Provide the (x, y) coordinate of the cell's center where the given text is located.  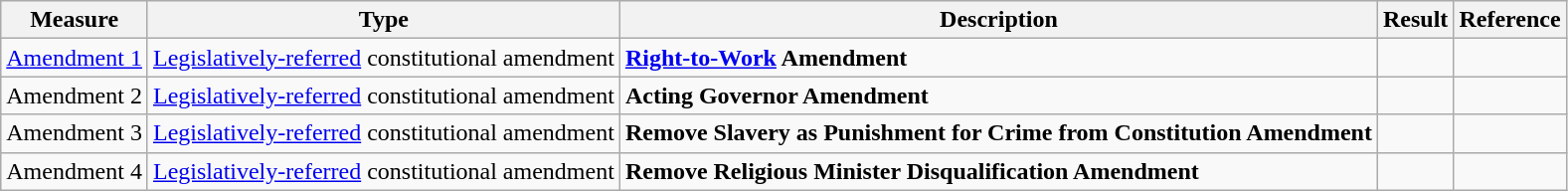
Remove Slavery as Punishment for Crime from Constitution Amendment (998, 133)
Acting Governor Amendment (998, 95)
Remove Religious Minister Disqualification Amendment (998, 171)
Result (1415, 20)
Type (384, 20)
Reference (1509, 20)
Description (998, 20)
Measure (75, 20)
Amendment 4 (75, 171)
Amendment 2 (75, 95)
Right-to-Work Amendment (998, 58)
Amendment 3 (75, 133)
Amendment 1 (75, 58)
